Determine the (X, Y) coordinate at the center of the cell enclosing the given text.  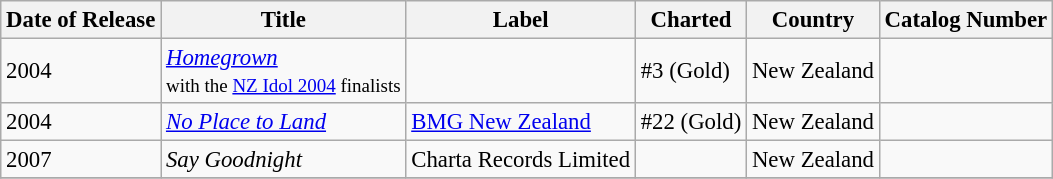
BMG New Zealand (521, 122)
Date of Release (81, 20)
No Place to Land (284, 122)
Title (284, 20)
Charted (690, 20)
2007 (81, 160)
#22 (Gold) (690, 122)
Catalog Number (966, 20)
Charta Records Limited (521, 160)
Say Goodnight (284, 160)
Label (521, 20)
#3 (Gold) (690, 72)
Homegrownwith the NZ Idol 2004 finalists (284, 72)
Country (814, 20)
